Provide the [x, y] coordinate of the cell's center where the given text is located.  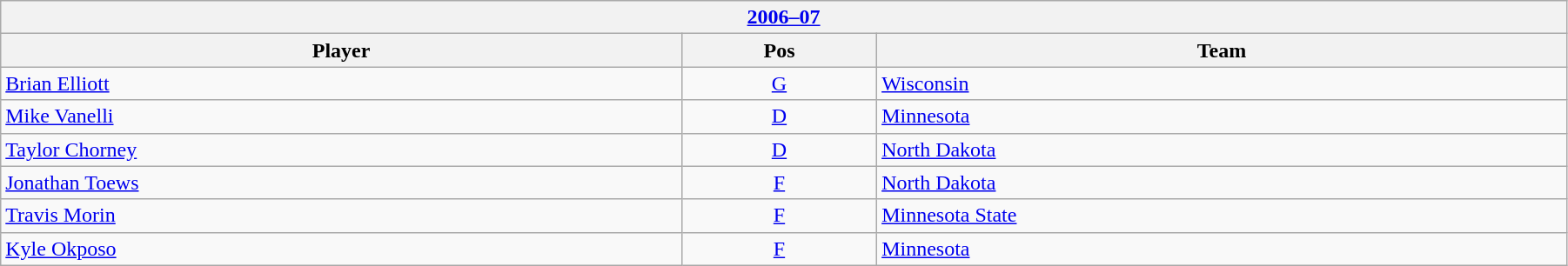
Minnesota State [1222, 216]
G [779, 83]
2006–07 [784, 17]
Travis Morin [341, 216]
Pos [779, 50]
Brian Elliott [341, 83]
Wisconsin [1222, 83]
Team [1222, 50]
Jonathan Toews [341, 183]
Taylor Chorney [341, 150]
Mike Vanelli [341, 116]
Kyle Okposo [341, 249]
Player [341, 50]
